For the text-containing cell, return its midpoint in [x, y] coordinate format. 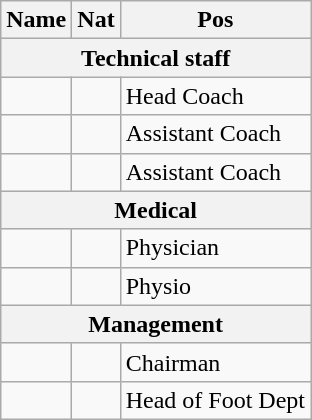
Chairman [215, 362]
Pos [215, 20]
Head of Foot Dept [215, 400]
Technical staff [156, 58]
Nat [96, 20]
Management [156, 324]
Physio [215, 286]
Physician [215, 248]
Head Coach [215, 96]
Name [36, 20]
Medical [156, 210]
